Detect which cell encompasses the target text, then output its [x, y] center coordinate. 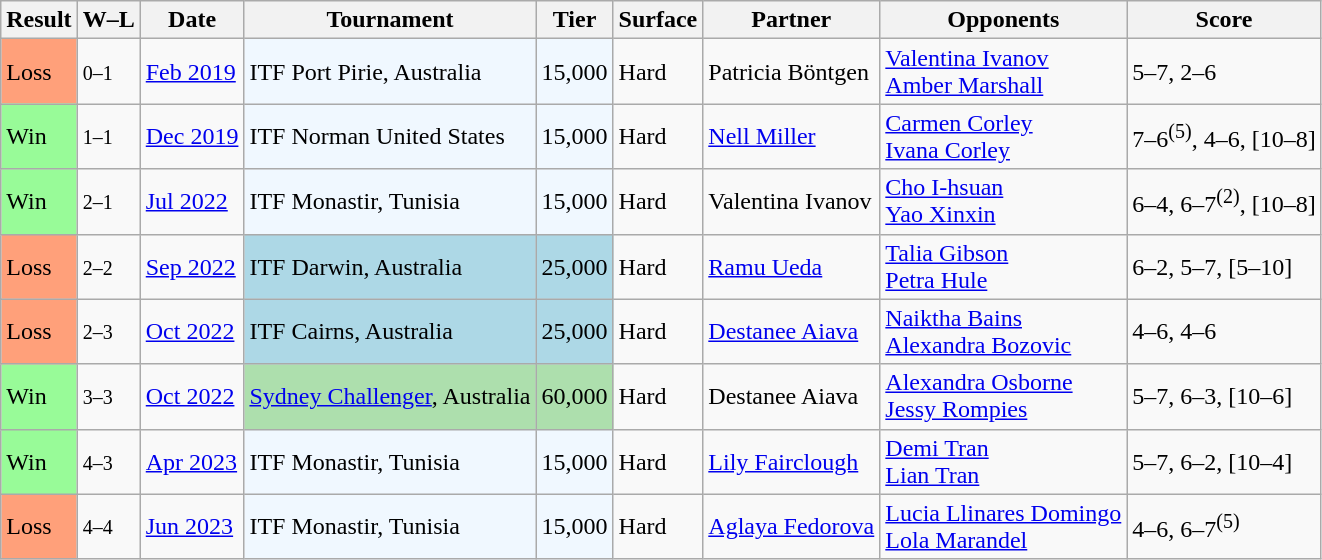
Jul 2022 [192, 202]
Demi Tran Lian Tran [1004, 462]
5–7, 6–2, [10–4] [1224, 462]
Date [192, 20]
Cho I-hsuan Yao Xinxin [1004, 202]
Score [1224, 20]
Lucia Llinares Domingo Lola Marandel [1004, 526]
Patricia Böntgen [792, 72]
Ramu Ueda [792, 266]
Tournament [390, 20]
3–3 [108, 396]
60,000 [574, 396]
Apr 2023 [192, 462]
7–6(5), 4–6, [10–8] [1224, 136]
ITF Cairns, Australia [390, 332]
Nell Miller [792, 136]
Alexandra Osborne Jessy Rompies [1004, 396]
1–1 [108, 136]
Tier [574, 20]
ITF Darwin, Australia [390, 266]
Valentina Ivanov Amber Marshall [1004, 72]
Feb 2019 [192, 72]
Partner [792, 20]
Sep 2022 [192, 266]
4–3 [108, 462]
Result [39, 20]
Surface [658, 20]
W–L [108, 20]
ITF Norman United States [390, 136]
4–6, 4–6 [1224, 332]
Dec 2019 [192, 136]
Sydney Challenger, Australia [390, 396]
5–7, 6–3, [10–6] [1224, 396]
Carmen Corley Ivana Corley [1004, 136]
6–4, 6–7(2), [10–8] [1224, 202]
ITF Port Pirie, Australia [390, 72]
4–4 [108, 526]
Jun 2023 [192, 526]
Talia Gibson Petra Hule [1004, 266]
Naiktha Bains Alexandra Bozovic [1004, 332]
2–2 [108, 266]
Opponents [1004, 20]
2–3 [108, 332]
Valentina Ivanov [792, 202]
6–2, 5–7, [5–10] [1224, 266]
0–1 [108, 72]
2–1 [108, 202]
Lily Fairclough [792, 462]
4–6, 6–7(5) [1224, 526]
5–7, 2–6 [1224, 72]
Aglaya Fedorova [792, 526]
